Identify which cell holds the provided text, then report its [x, y] central coordinate. 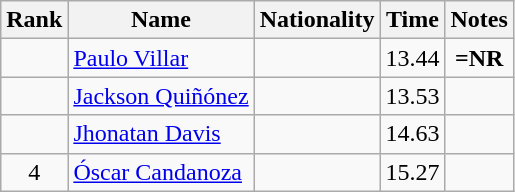
Time [412, 20]
15.27 [412, 172]
Paulo Villar [161, 58]
=NR [479, 58]
4 [34, 172]
Jhonatan Davis [161, 134]
13.53 [412, 96]
Notes [479, 20]
14.63 [412, 134]
Nationality [317, 20]
Rank [34, 20]
13.44 [412, 58]
Jackson Quiñónez [161, 96]
Name [161, 20]
Óscar Candanoza [161, 172]
